Pinpoint the cell where the given text exists, returning its (X, Y) midpoint coordinate. 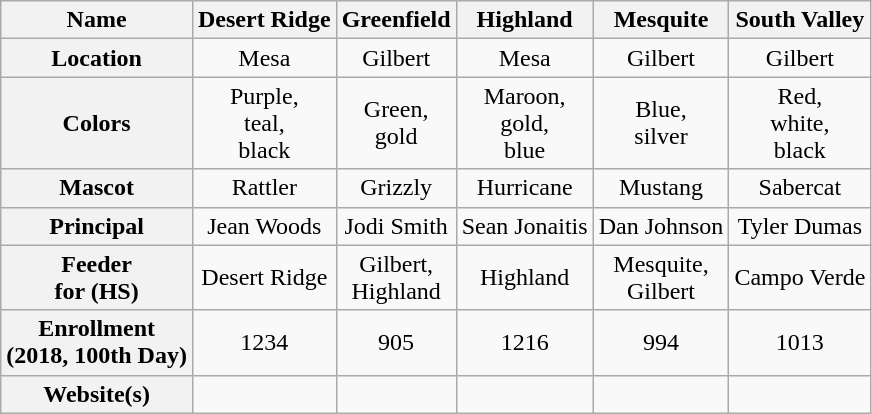
Rattler (264, 188)
Sean Jonaitis (524, 226)
994 (661, 342)
Purple,teal,black (264, 123)
1234 (264, 342)
Hurricane (524, 188)
Mustang (661, 188)
Red,white,black (800, 123)
Mesquite (661, 20)
South Valley (800, 20)
Jean Woods (264, 226)
Blue,silver (661, 123)
Feederfor (HS) (97, 278)
Location (97, 58)
Tyler Dumas (800, 226)
Sabercat (800, 188)
Campo Verde (800, 278)
Dan Johnson (661, 226)
Enrollment(2018, 100th Day) (97, 342)
Colors (97, 123)
Website(s) (97, 394)
Mesquite,Gilbert (661, 278)
Green,gold (396, 123)
Gilbert,Highland (396, 278)
Maroon,gold,blue (524, 123)
Principal (97, 226)
Name (97, 20)
905 (396, 342)
Grizzly (396, 188)
Mascot (97, 188)
Greenfield (396, 20)
Jodi Smith (396, 226)
1216 (524, 342)
1013 (800, 342)
